Provide the [X, Y] coordinate of the cell's center where the given text is located.  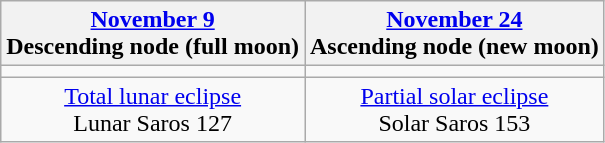
Partial solar eclipseSolar Saros 153 [454, 110]
Total lunar eclipseLunar Saros 127 [153, 110]
November 9Descending node (full moon) [153, 34]
November 24Ascending node (new moon) [454, 34]
